Scan for the cell matching the given text and deliver its (x, y) coordinate at center. 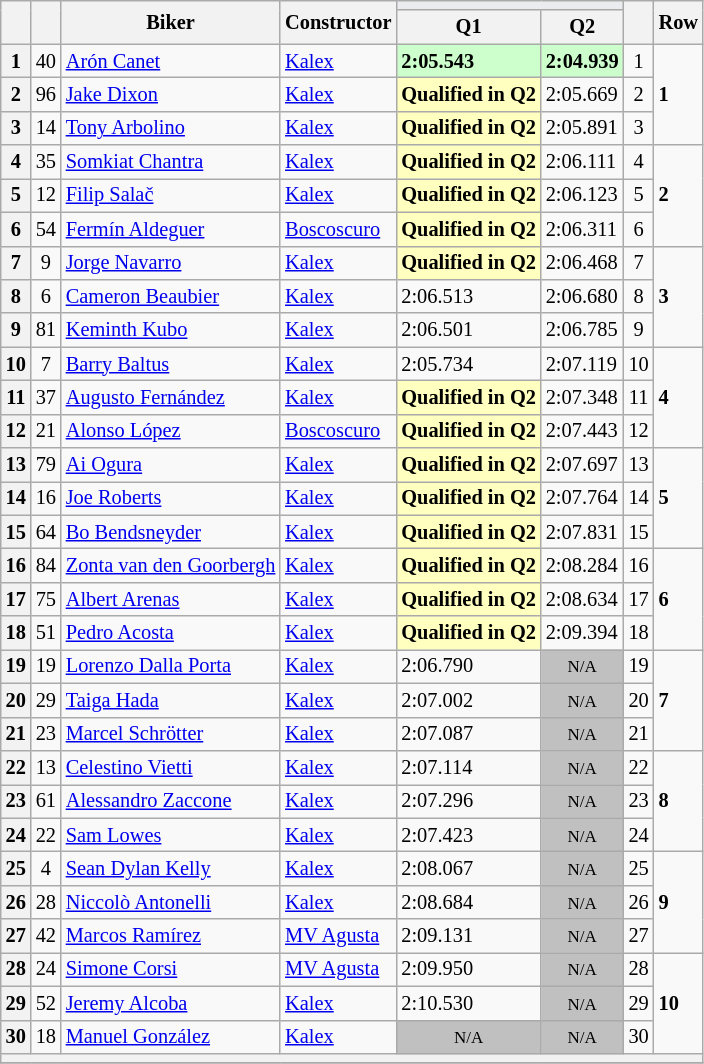
Tony Arbolino (170, 128)
2:06.468 (582, 263)
Jorge Navarro (170, 263)
Cameron Beaubier (170, 296)
2:09.131 (468, 936)
2:07.831 (582, 532)
2:07.114 (468, 767)
Barry Baltus (170, 364)
Alessandro Zaccone (170, 801)
2:06.785 (582, 330)
Bo Bendsneyder (170, 532)
64 (46, 532)
Fermín Aldeguer (170, 229)
Albert Arenas (170, 599)
Lorenzo Dalla Porta (170, 666)
Alonso López (170, 431)
2:08.634 (582, 599)
84 (46, 565)
2:06.311 (582, 229)
Q1 (468, 27)
Jeremy Alcoba (170, 1003)
2:06.111 (582, 162)
Manuel González (170, 1037)
Constructor (338, 22)
Sam Lowes (170, 835)
Keminth Kubo (170, 330)
2:05.734 (468, 364)
2:07.002 (468, 700)
Jake Dixon (170, 94)
61 (46, 801)
Niccolò Antonelli (170, 902)
2:07.423 (468, 835)
2:06.680 (582, 296)
Biker (170, 22)
2:07.348 (582, 397)
2:05.543 (468, 61)
2:07.296 (468, 801)
Celestino Vietti (170, 767)
2:07.764 (582, 498)
2:06.501 (468, 330)
2:04.939 (582, 61)
Arón Canet (170, 61)
2:07.087 (468, 734)
2:08.067 (468, 868)
42 (46, 936)
Sean Dylan Kelly (170, 868)
Zonta van den Goorbergh (170, 565)
96 (46, 94)
Row (678, 22)
2:06.513 (468, 296)
2:09.394 (582, 633)
Joe Roberts (170, 498)
Pedro Acosta (170, 633)
Taiga Hada (170, 700)
2:05.669 (582, 94)
79 (46, 465)
2:09.950 (468, 969)
Filip Salač (170, 195)
2:07.443 (582, 431)
37 (46, 397)
2:08.684 (468, 902)
51 (46, 633)
Augusto Fernández (170, 397)
Ai Ogura (170, 465)
Marcel Schrötter (170, 734)
2:06.790 (468, 666)
2:08.284 (582, 565)
40 (46, 61)
Simone Corsi (170, 969)
Marcos Ramírez (170, 936)
Somkiat Chantra (170, 162)
81 (46, 330)
35 (46, 162)
52 (46, 1003)
2:05.891 (582, 128)
2:07.697 (582, 465)
2:07.119 (582, 364)
54 (46, 229)
2:10.530 (468, 1003)
2:06.123 (582, 195)
Q2 (582, 27)
75 (46, 599)
